Return [X, Y] of the center of cell containing provided text 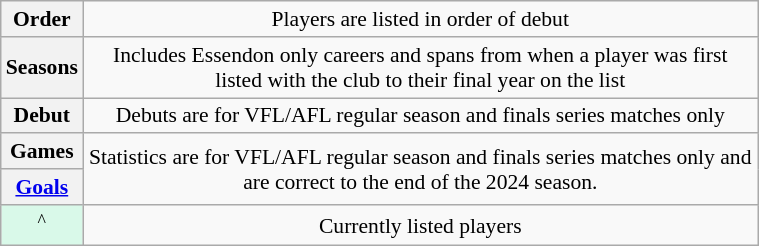
Currently listed players [420, 226]
Goals [42, 187]
Games [42, 152]
Statistics are for VFL/AFL regular season and finals series matches only and are correct to the end of the 2024 season. [420, 170]
Debuts are for VFL/AFL regular season and finals series matches only [420, 116]
Seasons [42, 68]
Includes Essendon only careers and spans from when a player was first listed with the club to their final year on the list [420, 68]
^ [42, 226]
Order [42, 19]
Players are listed in order of debut [420, 19]
Debut [42, 116]
